Scan for the cell matching the given text and deliver its [x, y] coordinate at center. 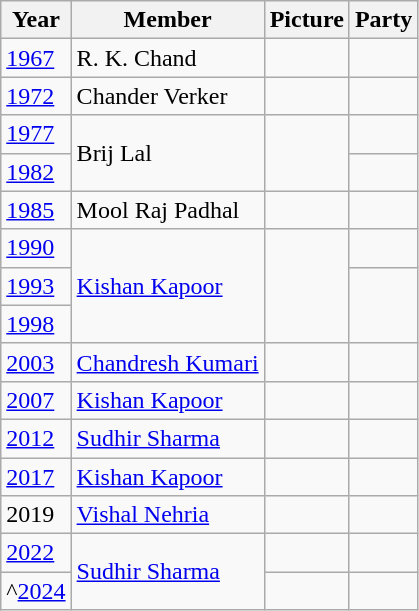
^2024 [36, 591]
1993 [36, 286]
Year [36, 20]
1967 [36, 58]
2012 [36, 438]
R. K. Chand [168, 58]
2003 [36, 362]
1977 [36, 134]
1990 [36, 248]
Party [383, 20]
2019 [36, 515]
1985 [36, 210]
Chandresh Kumari [168, 362]
Member [168, 20]
2022 [36, 553]
1972 [36, 96]
Mool Raj Padhal [168, 210]
1998 [36, 324]
Chander Verker [168, 96]
2017 [36, 477]
Brij Lal [168, 153]
2007 [36, 400]
Picture [306, 20]
Vishal Nehria [168, 515]
1982 [36, 172]
